Output the [x, y] coordinate of the center of the cell containing the given text.  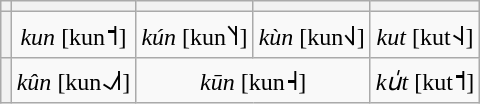
kut [kut˧˨] [425, 35]
kún [kun˥˧] [194, 35]
kûn [kun˨˩˦] [74, 80]
kun [kun˦] [74, 35]
ku̍t [kut˦] [425, 80]
kùn [kun˧˩] [312, 35]
kūn [kun˧] [253, 80]
